Scan for the cell matching the given text and deliver its (X, Y) coordinate at center. 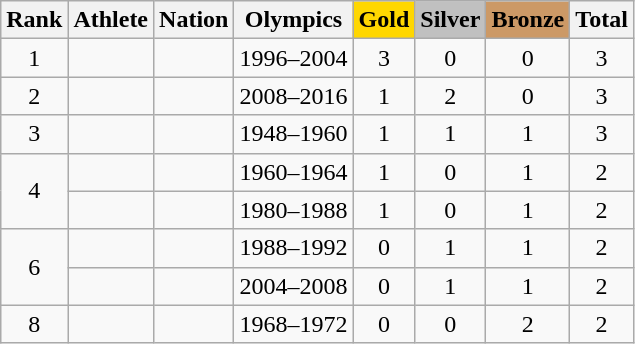
1988–1992 (294, 248)
Rank (34, 20)
1948–1960 (294, 134)
1996–2004 (294, 58)
4 (34, 191)
Gold (384, 20)
Bronze (528, 20)
1960–1964 (294, 172)
Nation (194, 20)
1968–1972 (294, 324)
Total (602, 20)
2008–2016 (294, 96)
Silver (450, 20)
Olympics (294, 20)
2004–2008 (294, 286)
8 (34, 324)
1980–1988 (294, 210)
6 (34, 267)
Athlete (111, 20)
